Detect which cell encompasses the target text, then output its (X, Y) center coordinate. 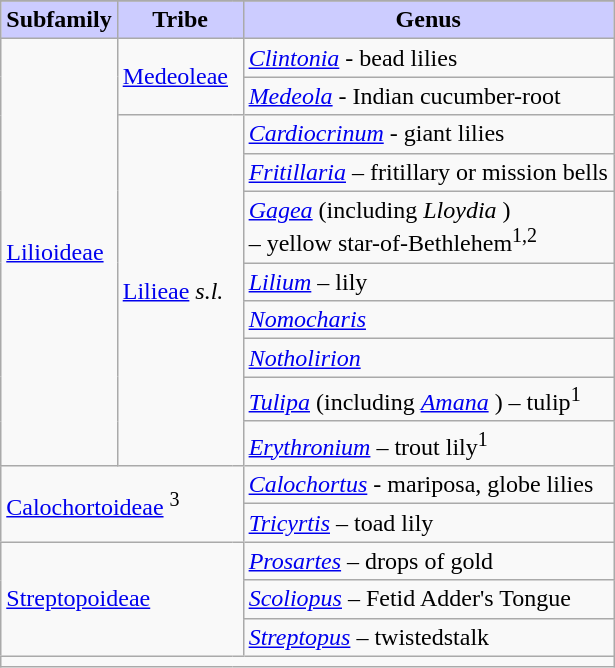
Medeola - Indian cucumber-root (428, 96)
Erythronium – trout lily1 (428, 444)
Tribe (180, 20)
Calochortus - mariposa, globe lilies (428, 485)
Lilioideae (59, 252)
Scoliopus – Fetid Adder's Tongue (428, 599)
Nomocharis (428, 320)
Subfamily (59, 20)
Calochortoideae 3 (117, 504)
Lilieae s.l. (175, 290)
Notholirion (428, 358)
Genus (428, 20)
Tulipa (including Amana ) – tulip1 (428, 400)
Prosartes – drops of gold (428, 561)
Lilium – lily (428, 282)
Clintonia - bead lilies (428, 58)
Gagea (including Lloydia ) – yellow star-of-Bethlehem1,2 (428, 227)
Streptopus – twistedstalk (428, 637)
Tricyrtis – toad lily (428, 523)
Medeoleae (175, 77)
Streptopoideae (117, 599)
Cardiocrinum - giant lilies (428, 134)
Fritillaria – fritillary or mission bells (428, 172)
